Capture the cell that displays the provided text and extract its (X, Y) central coordinate. 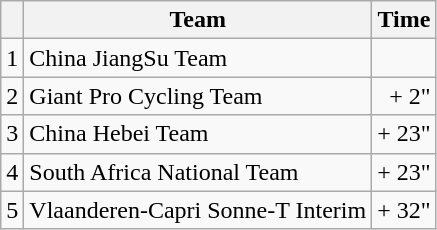
South Africa National Team (198, 172)
3 (12, 134)
Team (198, 20)
+ 2" (404, 96)
5 (12, 210)
Giant Pro Cycling Team (198, 96)
China JiangSu Team (198, 58)
Time (404, 20)
1 (12, 58)
+ 32" (404, 210)
4 (12, 172)
China Hebei Team (198, 134)
Vlaanderen-Capri Sonne-T Interim (198, 210)
2 (12, 96)
